Locate the cell with the specified text and output its [X, Y] center coordinate. 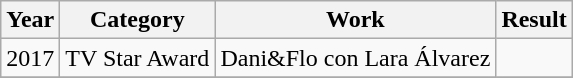
Work [356, 20]
Year [30, 20]
Category [138, 20]
Dani&Flo con Lara Álvarez [356, 58]
TV Star Award [138, 58]
2017 [30, 58]
Result [534, 20]
